Find where the given text appears and provide that cell's center as [X, Y] coordinate. 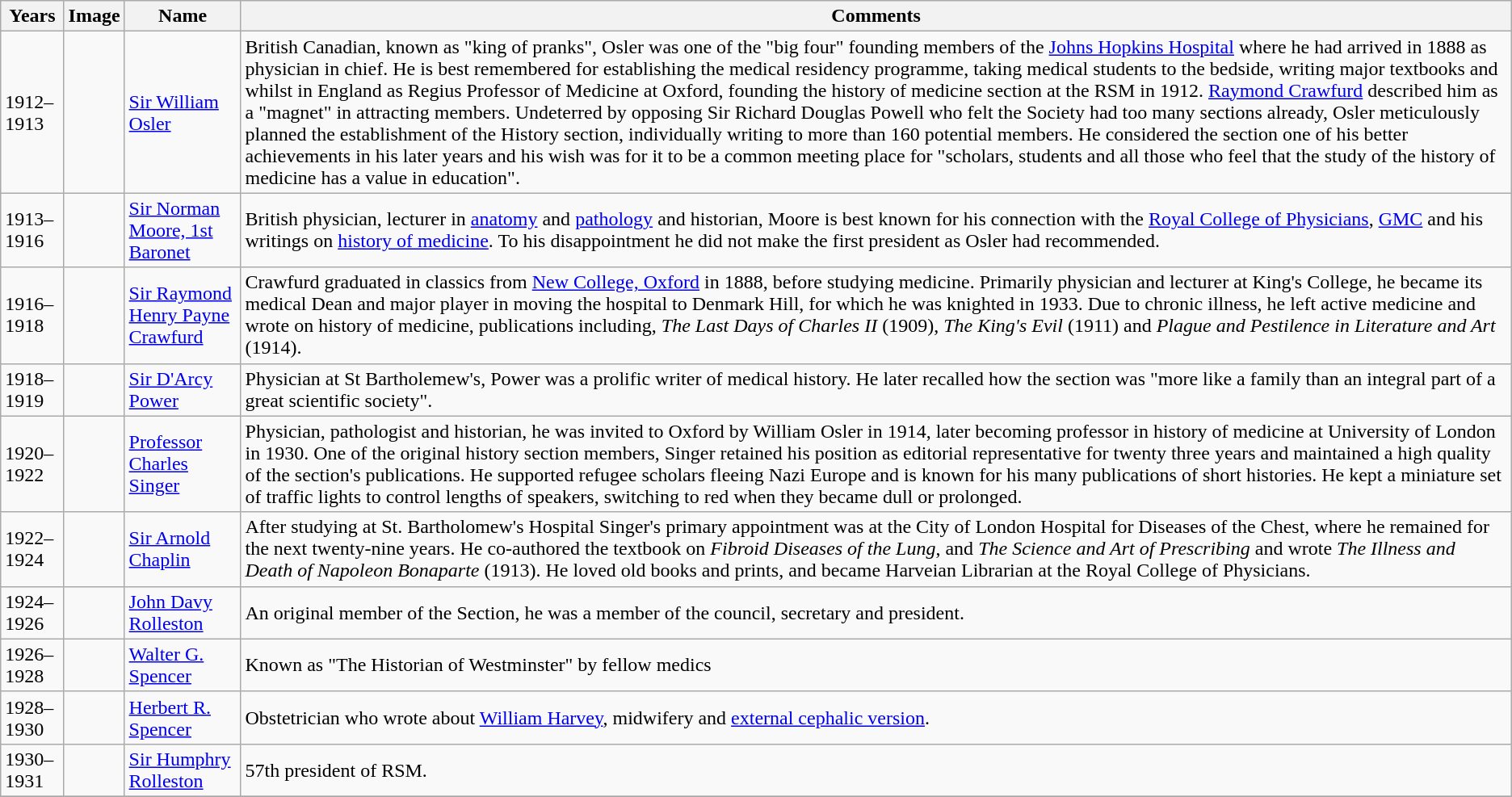
Professor Charles Singer [183, 464]
57th president of RSM. [876, 770]
1926–1928 [32, 665]
Herbert R. Spencer [183, 717]
1913–1916 [32, 230]
Sir Arnold Chaplin [183, 549]
Sir Norman Moore, 1st Baronet [183, 230]
1920–1922 [32, 464]
Walter G. Spencer [183, 665]
1912–1913 [32, 112]
1924–1926 [32, 612]
1916–1918 [32, 315]
Years [32, 16]
Sir William Osler [183, 112]
Image [94, 16]
1922–1924 [32, 549]
Comments [876, 16]
Sir Raymond Henry Payne Crawfurd [183, 315]
1928–1930 [32, 717]
John Davy Rolleston [183, 612]
Sir Humphry Rolleston [183, 770]
An original member of the Section, he was a member of the council, secretary and president. [876, 612]
Obstetrician who wrote about William Harvey, midwifery and external cephalic version. [876, 717]
Name [183, 16]
Sir D'Arcy Power [183, 389]
1930–1931 [32, 770]
Known as "The Historian of Westminster" by fellow medics [876, 665]
1918–1919 [32, 389]
